From the cell containing the given text, extract its center point as (X, Y) coordinate. 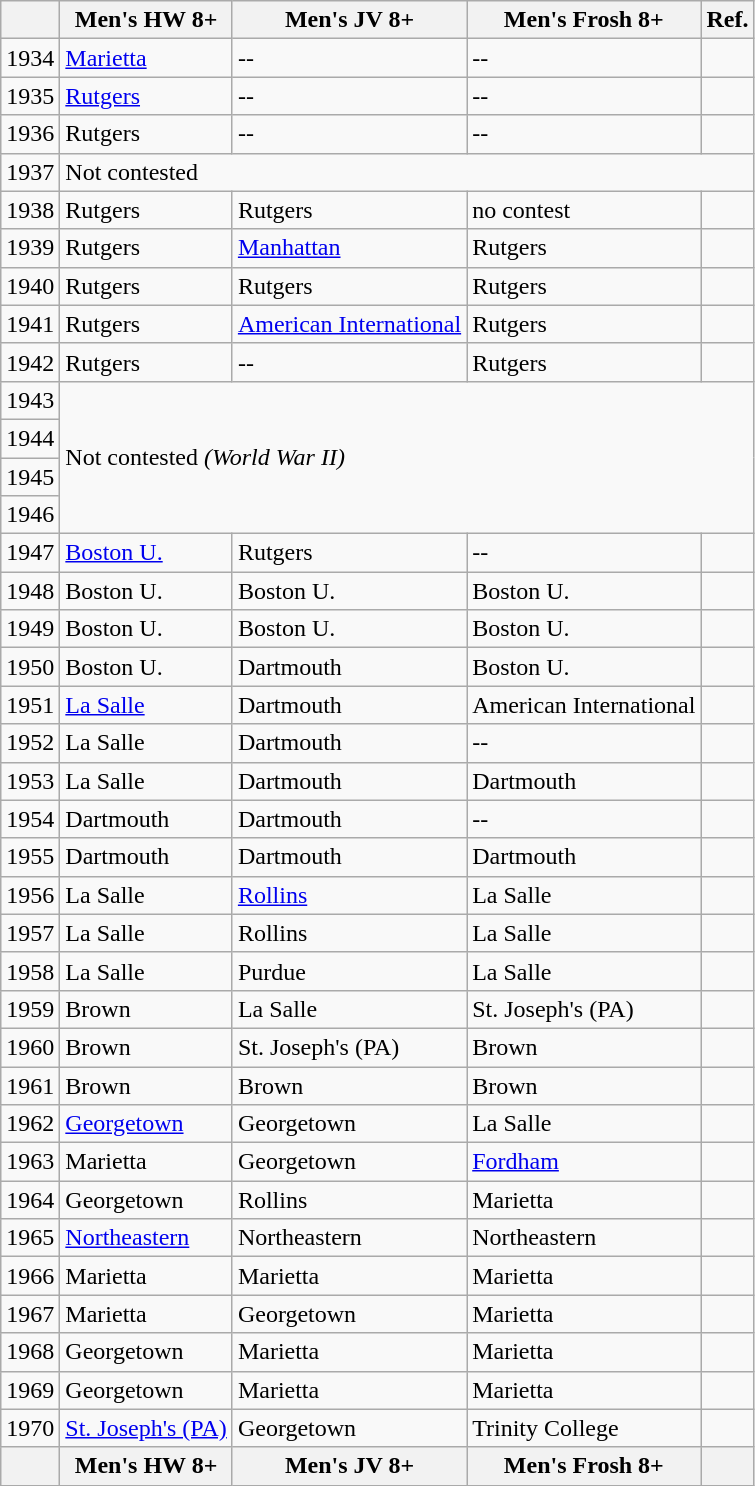
Not contested (World War II) (407, 457)
Fordham (584, 1162)
1940 (30, 286)
1950 (30, 667)
1959 (30, 1009)
1956 (30, 895)
1966 (30, 1276)
1955 (30, 857)
1949 (30, 629)
Trinity College (584, 1428)
1969 (30, 1390)
1970 (30, 1428)
Manhattan (349, 248)
Ref. (728, 20)
1952 (30, 743)
1942 (30, 362)
1946 (30, 515)
1957 (30, 933)
1953 (30, 781)
no contest (584, 210)
1947 (30, 553)
1945 (30, 477)
1962 (30, 1124)
1967 (30, 1314)
1963 (30, 1162)
1937 (30, 172)
1958 (30, 971)
1938 (30, 210)
1961 (30, 1085)
1935 (30, 96)
1943 (30, 400)
1939 (30, 248)
1951 (30, 705)
1968 (30, 1352)
1941 (30, 324)
Purdue (349, 971)
1954 (30, 819)
1948 (30, 591)
Not contested (407, 172)
1965 (30, 1238)
1934 (30, 58)
1960 (30, 1047)
1964 (30, 1200)
1944 (30, 438)
1936 (30, 134)
